Provide the [x, y] coordinate of the cell's center where the given text is located.  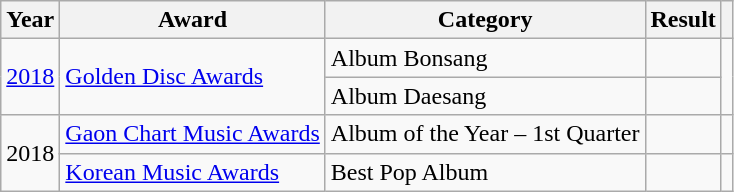
Result [683, 20]
Award [193, 20]
Year [30, 20]
Album of the Year – 1st Quarter [485, 134]
Album Daesang [485, 96]
Gaon Chart Music Awards [193, 134]
Album Bonsang [485, 58]
Category [485, 20]
Korean Music Awards [193, 172]
Best Pop Album [485, 172]
Golden Disc Awards [193, 77]
